Search for the cell housing the specified text and yield its (x, y) center coordinate. 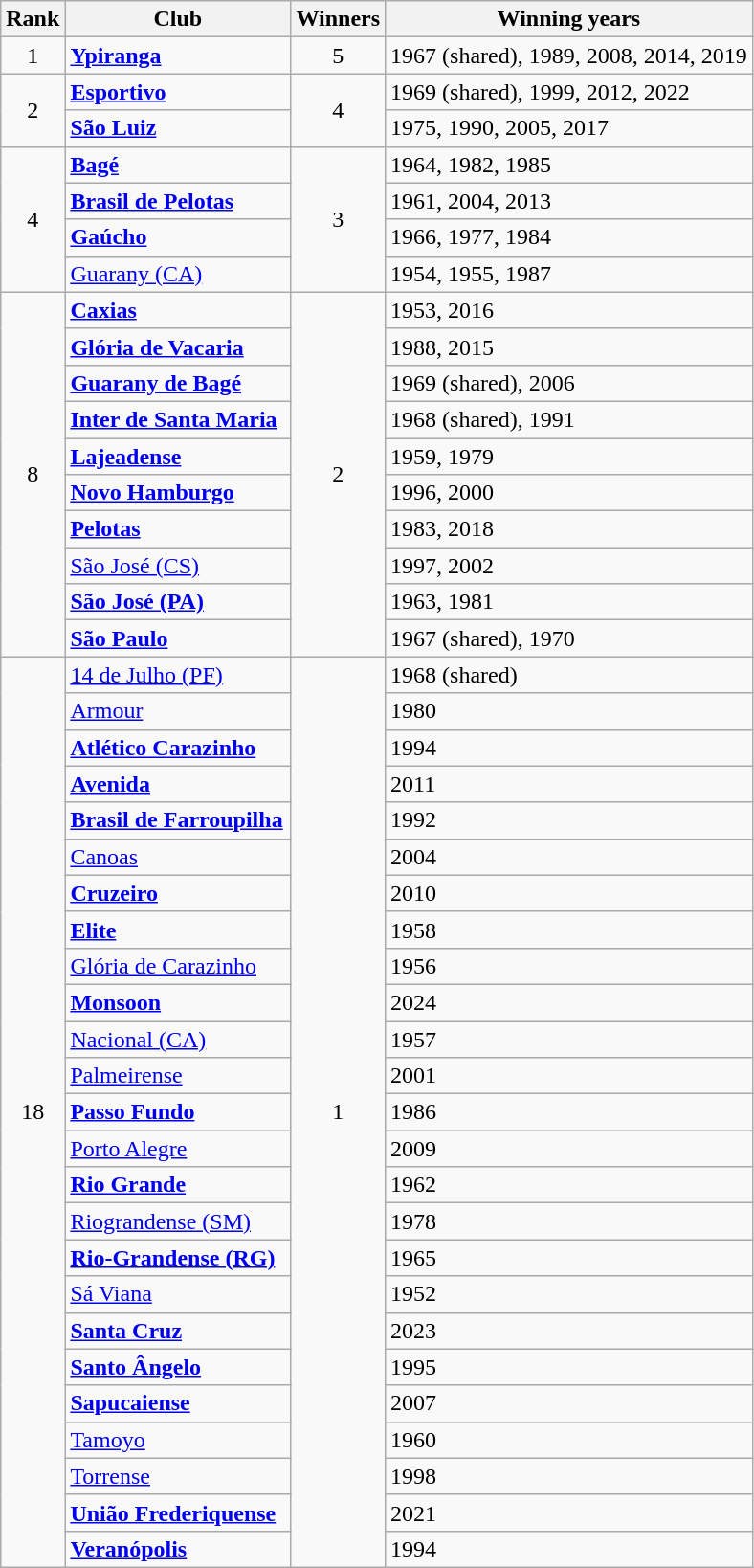
Sapucaiense (178, 1403)
2004 (569, 857)
Atlético Carazinho (178, 748)
Gaúcho (178, 237)
Lajeadense (178, 457)
1959, 1979 (569, 457)
Palmeirense (178, 1076)
1983, 2018 (569, 529)
Santo Ângelo (178, 1367)
Monsoon (178, 1002)
Club (178, 19)
1957 (569, 1039)
2001 (569, 1076)
1980 (569, 711)
2024 (569, 1002)
São José (PA) (178, 602)
1997, 2002 (569, 566)
Novo Hamburgo (178, 493)
1961, 2004, 2013 (569, 201)
1966, 1977, 1984 (569, 237)
1953, 2016 (569, 310)
Winners (339, 19)
Passo Fundo (178, 1112)
Elite (178, 930)
2011 (569, 784)
1986 (569, 1112)
1996, 2000 (569, 493)
Torrense (178, 1476)
Avenida (178, 784)
1978 (569, 1221)
São Luiz (178, 128)
Guarany de Bagé (178, 383)
Esportivo (178, 92)
Brasil de Farroupilha (178, 820)
Glória de Carazinho (178, 966)
1969 (shared), 1999, 2012, 2022 (569, 92)
Armour (178, 711)
2009 (569, 1149)
1988, 2015 (569, 347)
Cruzeiro (178, 893)
1995 (569, 1367)
1975, 1990, 2005, 2017 (569, 128)
2010 (569, 893)
1958 (569, 930)
1968 (shared), 1991 (569, 419)
Rank (33, 19)
Sá Viana (178, 1294)
1998 (569, 1476)
Winning years (569, 19)
Canoas (178, 857)
8 (33, 475)
Bagé (178, 165)
Rio-Grandense (RG) (178, 1258)
2007 (569, 1403)
1965 (569, 1258)
3 (339, 219)
Ypiranga (178, 56)
1967 (shared), 1989, 2008, 2014, 2019 (569, 56)
1967 (shared), 1970 (569, 638)
18 (33, 1112)
Santa Cruz (178, 1331)
1963, 1981 (569, 602)
Guarany (CA) (178, 274)
1954, 1955, 1987 (569, 274)
1992 (569, 820)
Inter de Santa Maria (178, 419)
Nacional (CA) (178, 1039)
Tamoyo (178, 1440)
Porto Alegre (178, 1149)
União Frederiquense (178, 1512)
Veranópolis (178, 1549)
1962 (569, 1185)
1969 (shared), 2006 (569, 383)
Brasil de Pelotas (178, 201)
1956 (569, 966)
São José (CS) (178, 566)
1960 (569, 1440)
5 (339, 56)
Glória de Vacaria (178, 347)
Caxias (178, 310)
Pelotas (178, 529)
2021 (569, 1512)
2023 (569, 1331)
São Paulo (178, 638)
1968 (shared) (569, 675)
Riograndense (SM) (178, 1221)
1964, 1982, 1985 (569, 165)
14 de Julho (PF) (178, 675)
Rio Grande (178, 1185)
1952 (569, 1294)
